Find where the given text appears and provide that cell's center as (x, y) coordinate. 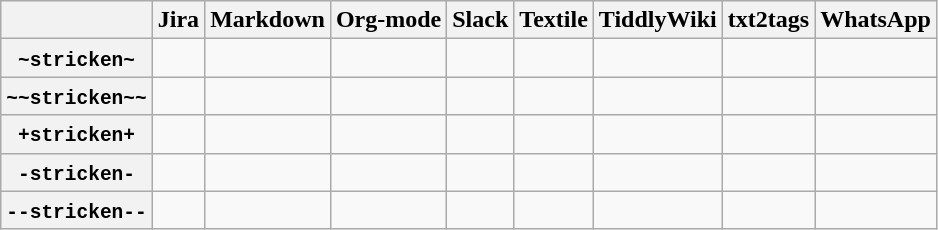
--stricken-- (77, 210)
-stricken- (77, 172)
WhatsApp (876, 20)
Markdown (268, 20)
~~stricken~~ (77, 96)
~stricken~ (77, 58)
Org-mode (388, 20)
+stricken+ (77, 134)
Textile (554, 20)
Slack (480, 20)
TiddlyWiki (658, 20)
txt2tags (768, 20)
Jira (178, 20)
